Capture the cell that displays the provided text and extract its [x, y] central coordinate. 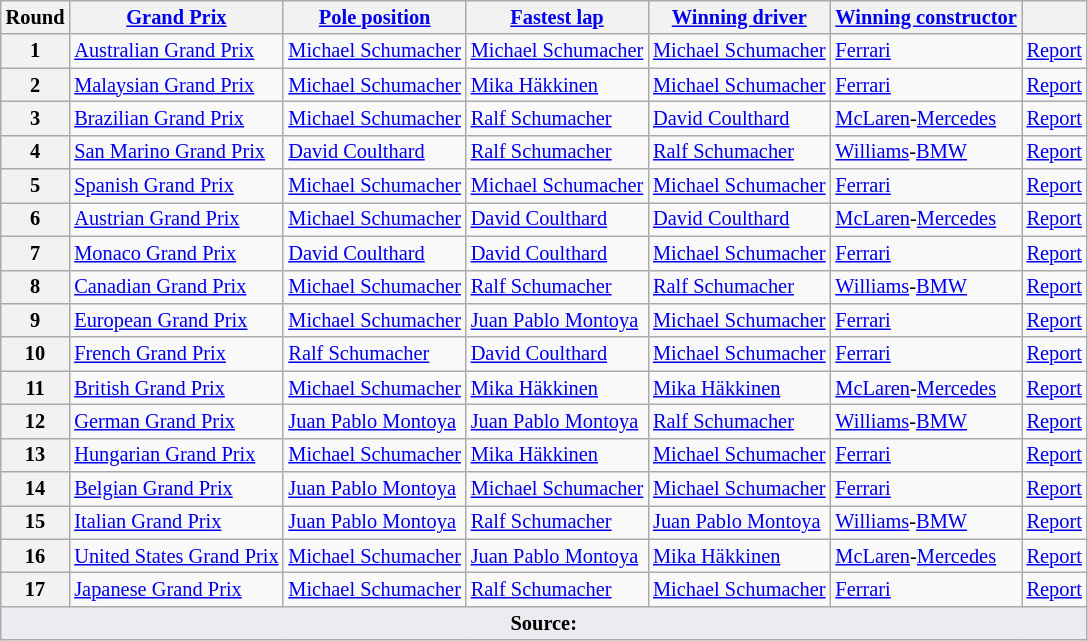
3 [36, 118]
Hungarian Grand Prix [176, 455]
Australian Grand Prix [176, 51]
9 [36, 320]
United States Grand Prix [176, 556]
7 [36, 253]
8 [36, 287]
14 [36, 489]
Belgian Grand Prix [176, 489]
15 [36, 522]
Monaco Grand Prix [176, 253]
16 [36, 556]
European Grand Prix [176, 320]
17 [36, 589]
Winning constructor [926, 17]
1 [36, 51]
Source: [544, 623]
San Marino Grand Prix [176, 152]
Round [36, 17]
12 [36, 421]
6 [36, 219]
British Grand Prix [176, 388]
Fastest lap [557, 17]
Brazilian Grand Prix [176, 118]
13 [36, 455]
German Grand Prix [176, 421]
Japanese Grand Prix [176, 589]
4 [36, 152]
Malaysian Grand Prix [176, 85]
Winning driver [739, 17]
Spanish Grand Prix [176, 186]
Italian Grand Prix [176, 522]
Grand Prix [176, 17]
10 [36, 354]
5 [36, 186]
Austrian Grand Prix [176, 219]
Pole position [374, 17]
11 [36, 388]
Canadian Grand Prix [176, 287]
2 [36, 85]
French Grand Prix [176, 354]
